Search for the cell housing the specified text and yield its [X, Y] center coordinate. 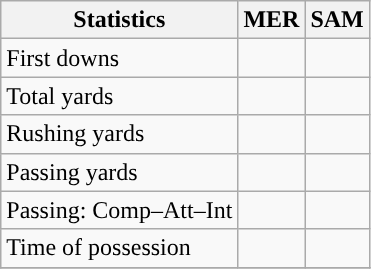
Time of possession [120, 248]
Rushing yards [120, 134]
Total yards [120, 96]
First downs [120, 58]
MER [272, 20]
Statistics [120, 20]
Passing: Comp–Att–Int [120, 210]
Passing yards [120, 172]
SAM [337, 20]
